Determine the (x, y) coordinate at the center of the cell enclosing the given text.  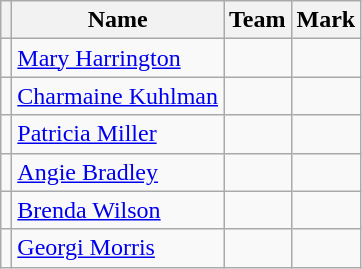
Patricia Miller (118, 134)
Brenda Wilson (118, 210)
Mary Harrington (118, 58)
Charmaine Kuhlman (118, 96)
Angie Bradley (118, 172)
Name (118, 20)
Mark (326, 20)
Georgi Morris (118, 248)
Team (258, 20)
